Output the [X, Y] coordinate of the center of the cell containing the given text.  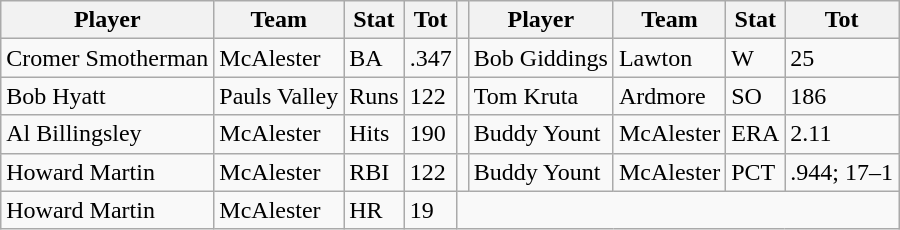
HR [374, 210]
2.11 [842, 134]
.944; 17–1 [842, 172]
Al Billingsley [108, 134]
Bob Giddings [540, 58]
.347 [430, 58]
Tom Kruta [540, 96]
Runs [374, 96]
W [756, 58]
Lawton [669, 58]
186 [842, 96]
PCT [756, 172]
Ardmore [669, 96]
ERA [756, 134]
19 [430, 210]
BA [374, 58]
SO [756, 96]
Pauls Valley [279, 96]
Bob Hyatt [108, 96]
Cromer Smotherman [108, 58]
RBI [374, 172]
Hits [374, 134]
190 [430, 134]
25 [842, 58]
